Detect which cell encompasses the target text, then output its [x, y] center coordinate. 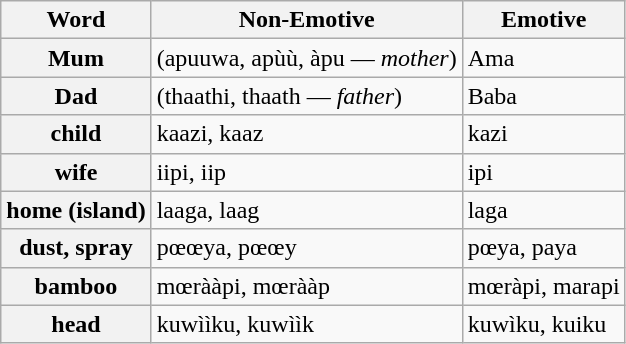
Mum [76, 58]
Emotive [544, 20]
kaazi, kaaz [306, 134]
(apuuwa, apùù, àpu — mother) [306, 58]
ipi [544, 172]
kuwìku, kuiku [544, 324]
pœœya, pœœy [306, 248]
laaga, laag [306, 210]
home (island) [76, 210]
kazi [544, 134]
Non-Emotive [306, 20]
mœrààpi, mœrààp [306, 286]
Baba [544, 96]
dust, spray [76, 248]
pœya, paya [544, 248]
mœràpi, marapi [544, 286]
Ama [544, 58]
laga [544, 210]
wife [76, 172]
kuwììku, kuwììk [306, 324]
child [76, 134]
Dad [76, 96]
Word [76, 20]
iipi, iip [306, 172]
bamboo [76, 286]
(thaathi, thaath — father) [306, 96]
head [76, 324]
